From the cell containing the given text, extract its center point as [X, Y] coordinate. 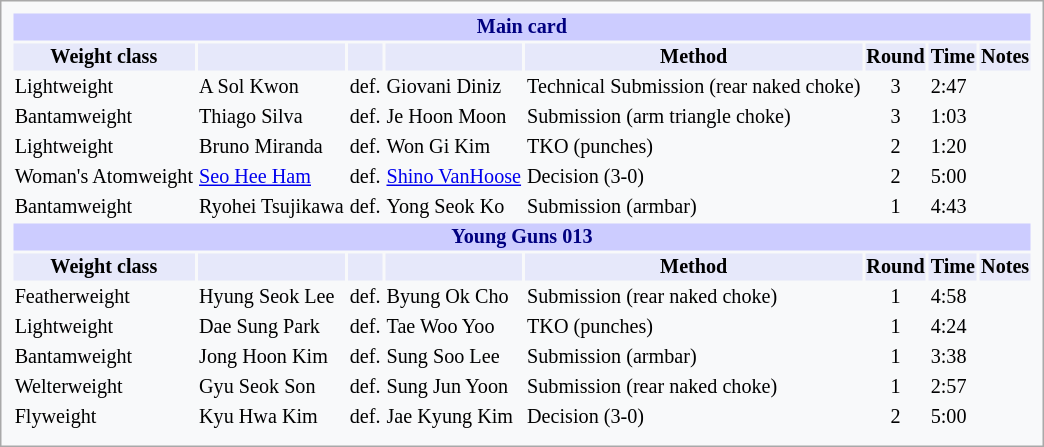
Dae Sung Park [272, 326]
4:24 [952, 326]
Thiago Silva [272, 116]
3:38 [952, 356]
Shino VanHoose [454, 176]
Je Hoon Moon [454, 116]
Won Gi Kim [454, 146]
Main card [522, 26]
Kyu Hwa Kim [272, 416]
2:57 [952, 386]
Gyu Seok Son [272, 386]
Giovani Diniz [454, 86]
Seo Hee Ham [272, 176]
Hyung Seok Lee [272, 296]
1:20 [952, 146]
Featherweight [104, 296]
Sung Jun Yoon [454, 386]
A Sol Kwon [272, 86]
Jae Kyung Kim [454, 416]
Young Guns 013 [522, 236]
Byung Ok Cho [454, 296]
Technical Submission (rear naked choke) [694, 86]
4:43 [952, 206]
Flyweight [104, 416]
Sung Soo Lee [454, 356]
Submission (arm triangle choke) [694, 116]
Ryohei Tsujikawa [272, 206]
2:47 [952, 86]
4:58 [952, 296]
Yong Seok Ko [454, 206]
1:03 [952, 116]
Welterweight [104, 386]
Bruno Miranda [272, 146]
Woman's Atomweight [104, 176]
Tae Woo Yoo [454, 326]
Jong Hoon Kim [272, 356]
